For the text-containing cell, return its midpoint in (x, y) coordinate format. 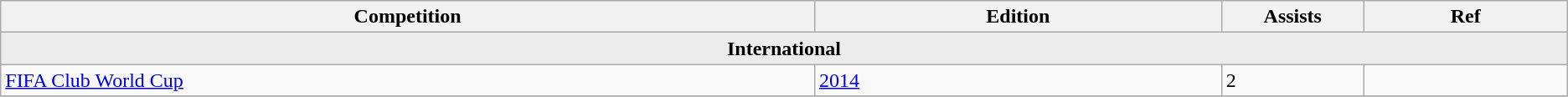
Competition (408, 17)
Ref (1466, 17)
International (784, 48)
FIFA Club World Cup (408, 80)
2 (1292, 80)
2014 (1018, 80)
Edition (1018, 17)
Assists (1292, 17)
